Return [X, Y] of the center of cell containing provided text 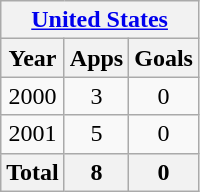
Apps [96, 58]
2000 [33, 96]
5 [96, 134]
3 [96, 96]
2001 [33, 134]
Goals [164, 58]
Total [33, 172]
United States [100, 20]
8 [96, 172]
Year [33, 58]
